Determine the (X, Y) coordinate at the center of the cell enclosing the given text.  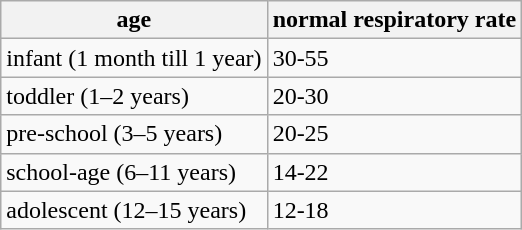
age (134, 20)
12-18 (394, 210)
adolescent (12–15 years) (134, 210)
30-55 (394, 58)
14-22 (394, 172)
normal respiratory rate (394, 20)
20-25 (394, 134)
infant (1 month till 1 year) (134, 58)
20-30 (394, 96)
school-age (6–11 years) (134, 172)
pre-school (3–5 years) (134, 134)
toddler (1–2 years) (134, 96)
